Determine the (x, y) coordinate at the center of the cell enclosing the given text.  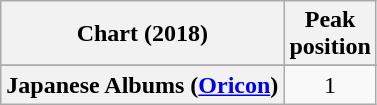
1 (330, 85)
Japanese Albums (Oricon) (142, 85)
Chart (2018) (142, 34)
Peakposition (330, 34)
